Output the (x, y) coordinate of the center of the cell containing the given text.  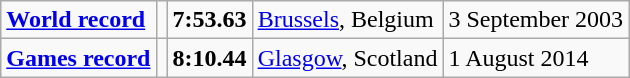
8:10.44 (210, 58)
3 September 2003 (536, 20)
Brussels, Belgium (348, 20)
Glasgow, Scotland (348, 58)
Games record (78, 58)
World record (78, 20)
7:53.63 (210, 20)
1 August 2014 (536, 58)
